Extract the (x, y) coordinate from the center of the cell holding the provided text.  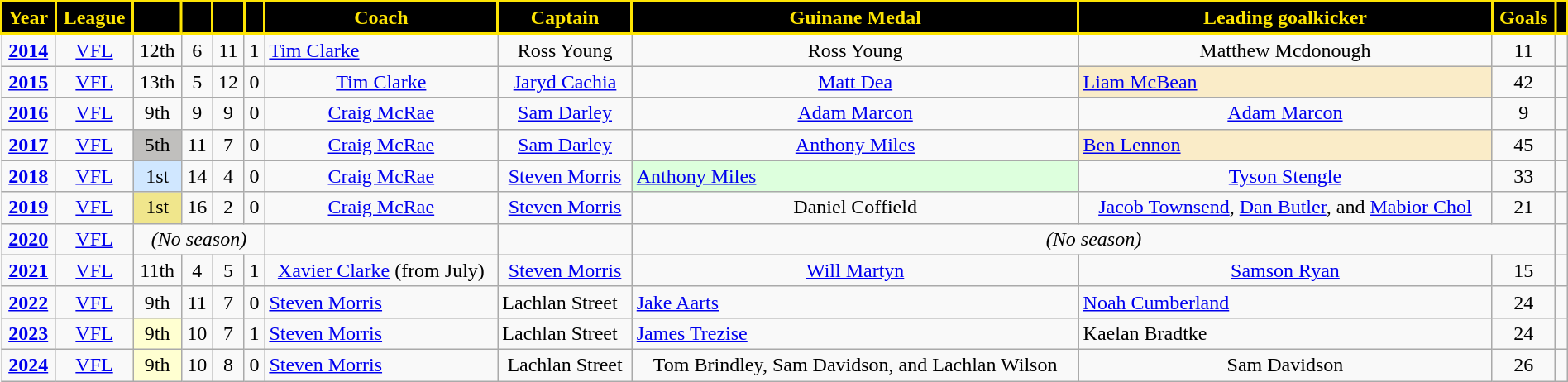
Noah Cumberland (1285, 302)
2022 (28, 302)
2024 (28, 365)
Guinane Medal (855, 18)
2021 (28, 270)
2017 (28, 145)
42 (1523, 82)
33 (1523, 176)
Year (28, 18)
2019 (28, 208)
11th (157, 270)
Coach (381, 18)
James Trezise (855, 333)
26 (1523, 365)
Will Martyn (855, 270)
Jake Aarts (855, 302)
14 (197, 176)
16 (197, 208)
2018 (28, 176)
2014 (28, 50)
45 (1523, 145)
Daniel Coffield (855, 208)
5th (157, 145)
2015 (28, 82)
League (94, 18)
13th (157, 82)
2016 (28, 113)
12 (228, 82)
2 (228, 208)
8 (228, 365)
15 (1523, 270)
Tyson Stengle (1285, 176)
6 (197, 50)
21 (1523, 208)
2020 (28, 239)
Xavier Clarke (from July) (381, 270)
Goals (1523, 18)
Ben Lennon (1285, 145)
Tom Brindley, Sam Davidson, and Lachlan Wilson (855, 365)
Liam McBean (1285, 82)
Leading goalkicker (1285, 18)
Sam Davidson (1285, 365)
Matthew Mcdonough (1285, 50)
2023 (28, 333)
Jacob Townsend, Dan Butler, and Mabior Chol (1285, 208)
12th (157, 50)
Captain (565, 18)
Matt Dea (855, 82)
Jaryd Cachia (565, 82)
Kaelan Bradtke (1285, 333)
Samson Ryan (1285, 270)
